Scan for the cell matching the given text and deliver its [x, y] coordinate at center. 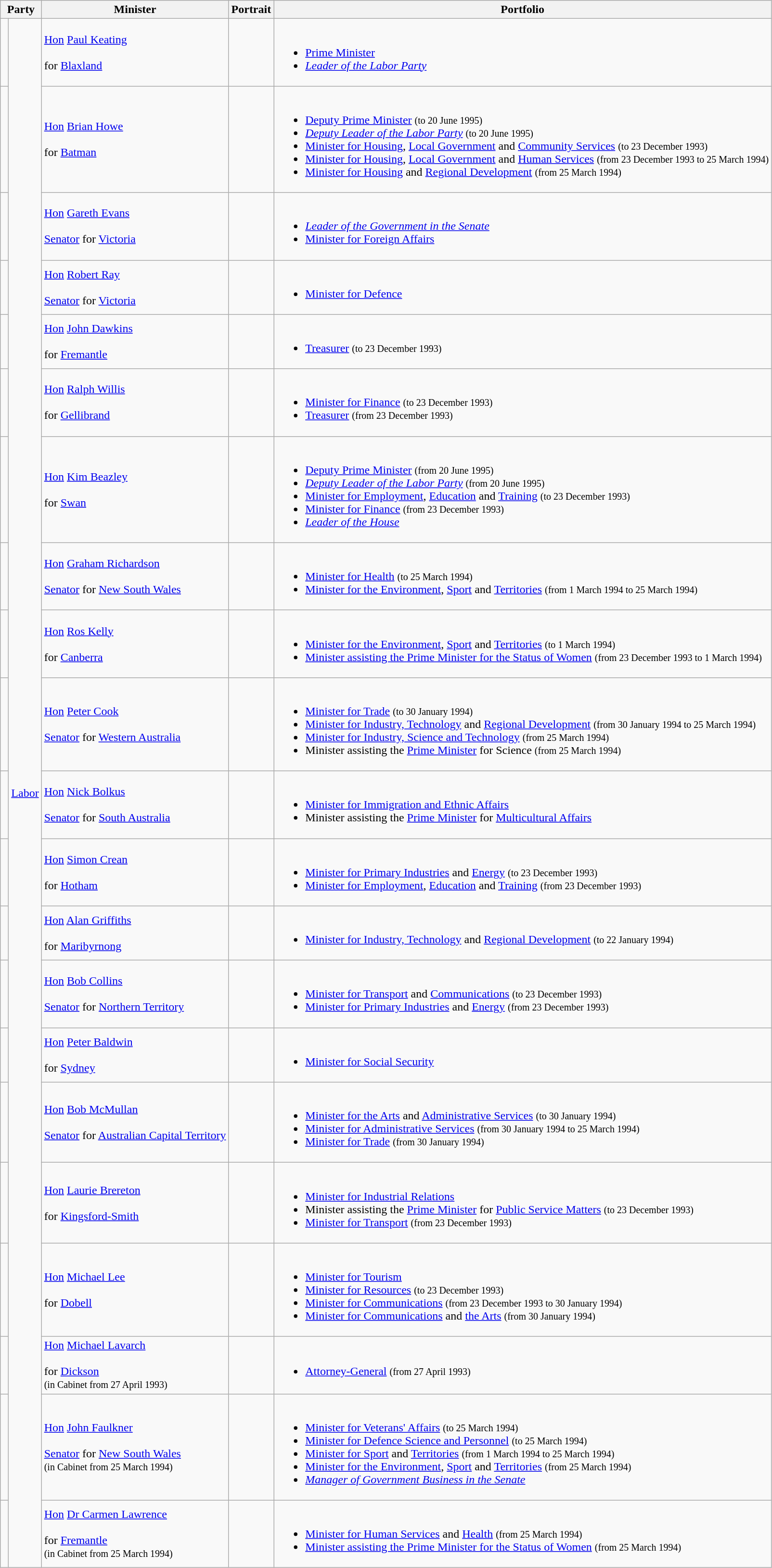
Minister for Social Security [523, 1055]
Minister for Immigration and Ethnic AffairsMinister assisting the Prime Minister for Multicultural Affairs [523, 804]
Hon Paul Keating for Blaxland [135, 52]
Minister for Health (to 25 March 1994)Minister for the Environment, Sport and Territories (from 1 March 1994 to 25 March 1994) [523, 576]
Labor [25, 793]
Hon Bob McMullan Senator for Australian Capital Territory [135, 1123]
Attorney-General (from 27 April 1993) [523, 1365]
Party [21, 10]
Hon Laurie Brereton for Kingsford-Smith [135, 1203]
Minister for Primary Industries and Energy (to 23 December 1993)Minister for Employment, Education and Training (from 23 December 1993) [523, 872]
Hon Nick Bolkus Senator for South Australia [135, 804]
Hon John Faulkner Senator for New South Wales (in Cabinet from 25 March 1994) [135, 1447]
Hon Peter Baldwin for Sydney [135, 1055]
Minister for Transport and Communications (to 23 December 1993)Minister for Primary Industries and Energy (from 23 December 1993) [523, 994]
Minister for Defence [523, 287]
Hon Simon Crean for Hotham [135, 872]
Hon John Dawkins for Fremantle [135, 342]
Hon Michael Lee for Dobell [135, 1290]
Hon Robert Ray Senator for Victoria [135, 287]
Portfolio [523, 10]
Hon Bob Collins Senator for Northern Territory [135, 994]
Hon Graham Richardson Senator for New South Wales [135, 576]
Minister for Industry, Technology and Regional Development (to 22 January 1994) [523, 933]
Minister for Human Services and Health (from 25 March 1994)Minister assisting the Prime Minister for the Status of Women (from 25 March 1994) [523, 1534]
Hon Alan Griffiths for Maribyrnong [135, 933]
Hon Kim Beazley for Swan [135, 489]
Hon Ralph Willis for Gellibrand [135, 402]
Hon Brian Howe for Batman [135, 140]
Minister [135, 10]
Hon Peter Cook Senator for Western Australia [135, 724]
Hon Dr Carmen Lawrence for Fremantle (in Cabinet from 25 March 1994) [135, 1534]
Leader of the Government in the SenateMinister for Foreign Affairs [523, 226]
Hon Ros Kelly for Canberra [135, 644]
Portrait [251, 10]
Hon Gareth Evans Senator for Victoria [135, 226]
Minister for Finance (to 23 December 1993)Treasurer (from 23 December 1993) [523, 402]
Treasurer (to 23 December 1993) [523, 342]
Prime MinisterLeader of the Labor Party [523, 52]
Hon Michael Lavarch for Dickson (in Cabinet from 27 April 1993) [135, 1365]
